Find where the given text appears and provide that cell's center as [X, Y] coordinate. 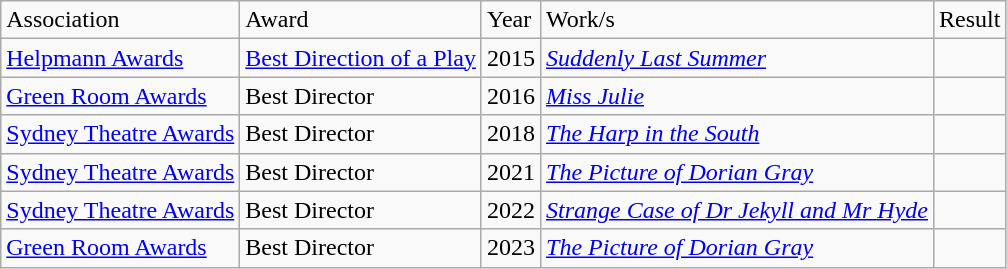
Award [361, 20]
Helpmann Awards [120, 58]
2015 [510, 58]
Best Direction of a Play [361, 58]
2022 [510, 210]
2023 [510, 248]
2018 [510, 134]
Suddenly Last Summer [738, 58]
Miss Julie [738, 96]
Strange Case of Dr Jekyll and Mr Hyde [738, 210]
2021 [510, 172]
Result [970, 20]
2016 [510, 96]
Year [510, 20]
The Harp in the South [738, 134]
Association [120, 20]
Work/s [738, 20]
